Detect which cell encompasses the target text, then output its (x, y) center coordinate. 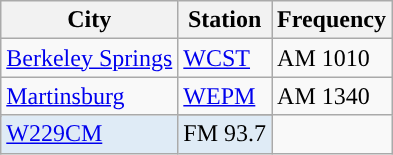
Frequency (332, 20)
AM 1340 (332, 96)
AM 1010 (332, 58)
FM 93.7 (225, 134)
Berkeley Springs (90, 58)
Martinsburg (90, 96)
WEPM (225, 96)
WCST (225, 58)
Station (225, 20)
City (90, 20)
W229CM (90, 134)
